Scan for the cell matching the given text and deliver its [X, Y] coordinate at center. 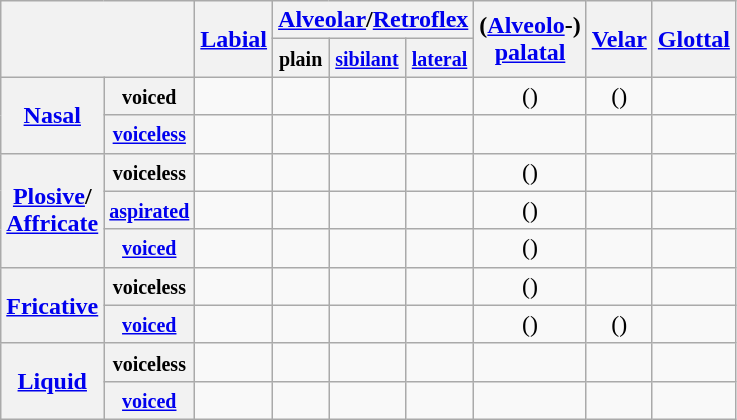
sibilant [368, 58]
Nasal [52, 115]
lateral [440, 58]
Velar [619, 39]
Glottal [694, 39]
Liquid [52, 381]
Labial [234, 39]
Fricative [52, 305]
Alveolar/Retroflex [374, 20]
aspirated [150, 210]
(Alveolo-)palatal [530, 39]
plain [301, 58]
Plosive/Affricate [52, 210]
